Extract the [X, Y] coordinate from the center of the cell holding the provided text.  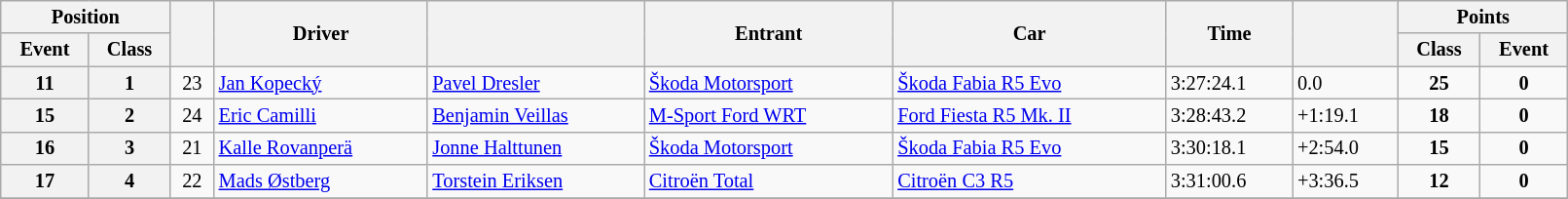
3 [129, 148]
Torstein Eriksen [535, 181]
Points [1483, 17]
18 [1440, 115]
2 [129, 115]
Citroën Total [769, 181]
Position [86, 17]
3:30:18.1 [1229, 148]
Car [1030, 33]
16 [45, 148]
12 [1440, 181]
21 [193, 148]
Citroën C3 R5 [1030, 181]
3:28:43.2 [1229, 115]
Pavel Dresler [535, 83]
22 [193, 181]
23 [193, 83]
Benjamin Veillas [535, 115]
17 [45, 181]
24 [193, 115]
25 [1440, 83]
1 [129, 83]
Kalle Rovanperä [321, 148]
M-Sport Ford WRT [769, 115]
Time [1229, 33]
Mads Østberg [321, 181]
+3:36.5 [1345, 181]
+2:54.0 [1345, 148]
Jonne Halttunen [535, 148]
Eric Camilli [321, 115]
11 [45, 83]
0.0 [1345, 83]
3:31:00.6 [1229, 181]
+1:19.1 [1345, 115]
Driver [321, 33]
Ford Fiesta R5 Mk. II [1030, 115]
3:27:24.1 [1229, 83]
4 [129, 181]
Entrant [769, 33]
Jan Kopecký [321, 83]
